For the text-containing cell, return its midpoint in (X, Y) coordinate format. 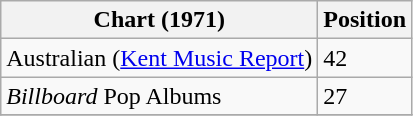
Australian (Kent Music Report) (160, 58)
Billboard Pop Albums (160, 96)
42 (365, 58)
Position (365, 20)
Chart (1971) (160, 20)
27 (365, 96)
